For the text-containing cell, return its midpoint in [x, y] coordinate format. 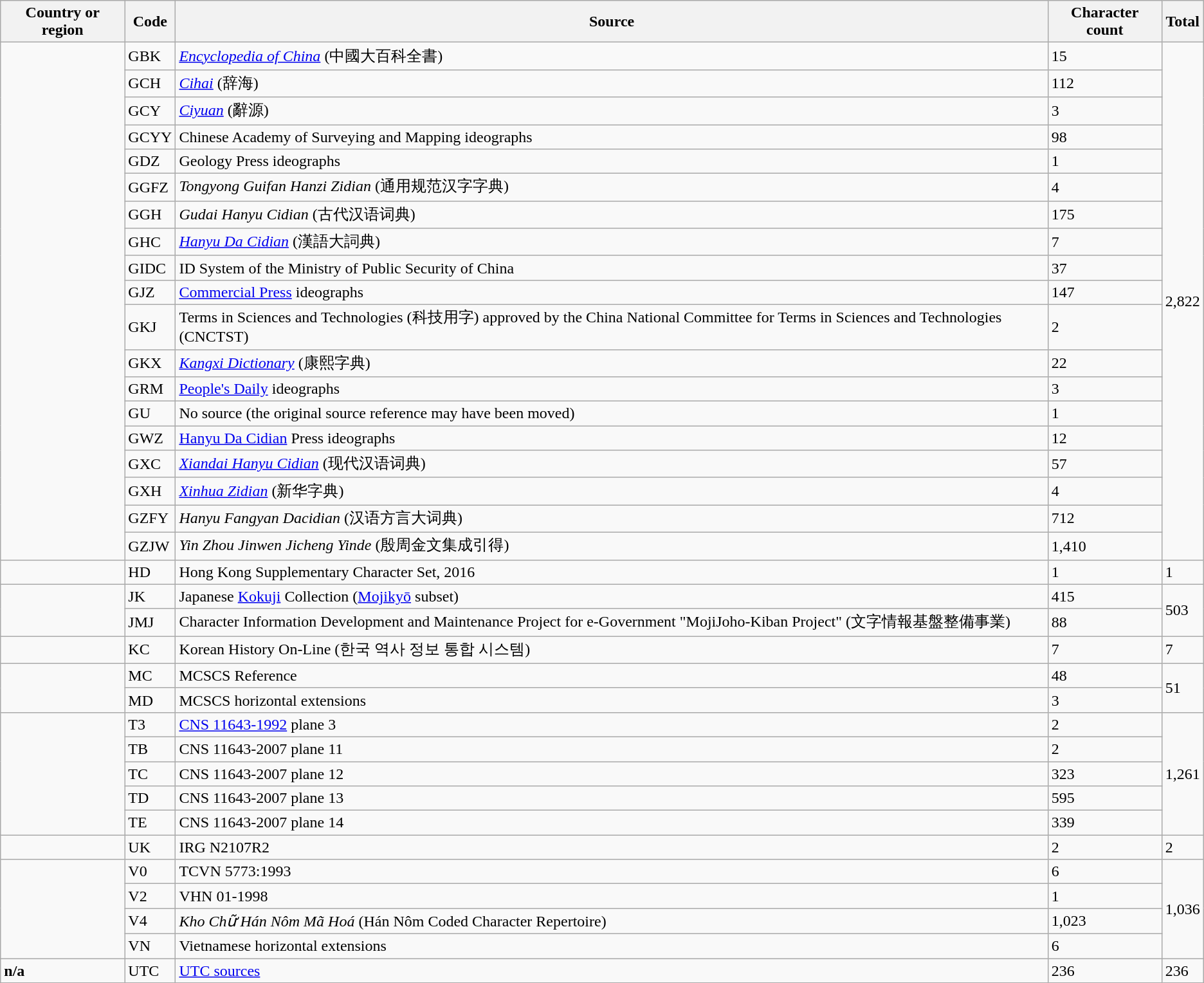
595 [1105, 798]
GZFY [150, 519]
GCY [150, 111]
51 [1182, 688]
415 [1105, 596]
T3 [150, 724]
V2 [150, 896]
GIDC [150, 268]
Country or region [63, 22]
CNS 11643-1992 plane 3 [612, 724]
323 [1105, 774]
Kangxi Dictionary (康熙字典) [612, 363]
Xiandai Hanyu Cidian (现代汉语词典) [612, 464]
1,036 [1182, 909]
GCYY [150, 137]
57 [1105, 464]
TC [150, 774]
Character count [1105, 22]
Ciyuan (辭源) [612, 111]
CNS 11643-2007 plane 13 [612, 798]
JK [150, 596]
1,410 [1105, 546]
JMJ [150, 623]
MCSCS horizontal extensions [612, 700]
TCVN 5773:1993 [612, 872]
GGH [150, 215]
Commercial Press ideographs [612, 292]
GDZ [150, 161]
MC [150, 675]
1,261 [1182, 773]
Kho Chữ Hán Nôm Mã Hoá (Hán Nôm Coded Character Repertoire) [612, 921]
TD [150, 798]
88 [1105, 623]
V4 [150, 921]
GXC [150, 464]
GXH [150, 492]
MCSCS Reference [612, 675]
37 [1105, 268]
Cihai (辞海) [612, 84]
503 [1182, 610]
GZJW [150, 546]
147 [1105, 292]
Hanyu Da Cidian (漢語大詞典) [612, 242]
ID System of the Ministry of Public Security of China [612, 268]
GJZ [150, 292]
HD [150, 572]
IRG N2107R2 [612, 847]
Korean History On-Line (한국 역사 정보 통합 시스템) [612, 650]
Tongyong Guifan Hanzi Zidian (通用规范汉字字典) [612, 188]
GRM [150, 389]
People's Daily ideographs [612, 389]
712 [1105, 519]
48 [1105, 675]
Chinese Academy of Surveying and Mapping ideographs [612, 137]
Gudai Hanyu Cidian (古代汉语词典) [612, 215]
15 [1105, 57]
CNS 11643-2007 plane 12 [612, 774]
TB [150, 749]
GBK [150, 57]
GU [150, 414]
112 [1105, 84]
No source (the original source reference may have been moved) [612, 414]
Source [612, 22]
UK [150, 847]
GKJ [150, 327]
12 [1105, 438]
2,822 [1182, 301]
GWZ [150, 438]
CNS 11643-2007 plane 14 [612, 823]
Vietnamese horizontal extensions [612, 946]
UTC sources [612, 971]
UTC [150, 971]
98 [1105, 137]
Japanese Kokuji Collection (Mojikyō subset) [612, 596]
1,023 [1105, 921]
Code [150, 22]
KC [150, 650]
Character Information Development and Maintenance Project for e-Government "MojiJoho-Kiban Project" (文字情報基盤整備事業) [612, 623]
GGFZ [150, 188]
Xinhua Zidian (新华字典) [612, 492]
Hanyu Da Cidian Press ideographs [612, 438]
22 [1105, 363]
TE [150, 823]
Encyclopedia of China (中國大百科全書) [612, 57]
Yin Zhou Jinwen Jicheng Yinde (殷周金文集成引得) [612, 546]
VN [150, 946]
175 [1105, 215]
VHN 01-1998 [612, 896]
V0 [150, 872]
GKX [150, 363]
Geology Press ideographs [612, 161]
339 [1105, 823]
GCH [150, 84]
Total [1182, 22]
Hong Kong Supplementary Character Set, 2016 [612, 572]
Terms in Sciences and Technologies (科技用字) approved by the China National Committee for Terms in Sciences and Technologies (CNCTST) [612, 327]
n/a [63, 971]
MD [150, 700]
CNS 11643-2007 plane 11 [612, 749]
GHC [150, 242]
Hanyu Fangyan Dacidian (汉语方言大词典) [612, 519]
